Identify which cell holds the provided text, then report its [x, y] central coordinate. 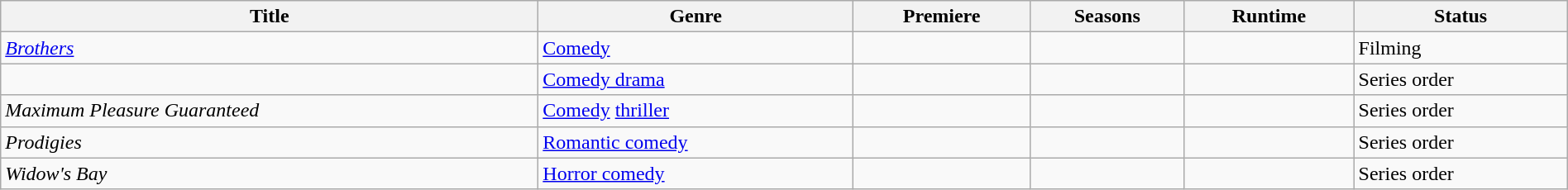
Widow's Bay [270, 173]
Comedy thriller [696, 111]
Maximum Pleasure Guaranteed [270, 111]
Premiere [942, 17]
Runtime [1269, 17]
Seasons [1107, 17]
Title [270, 17]
Romantic comedy [696, 142]
Comedy [696, 48]
Horror comedy [696, 173]
Brothers [270, 48]
Comedy drama [696, 79]
Genre [696, 17]
Prodigies [270, 142]
Status [1460, 17]
Filming [1460, 48]
